From the cell containing the given text, extract its center point as [X, Y] coordinate. 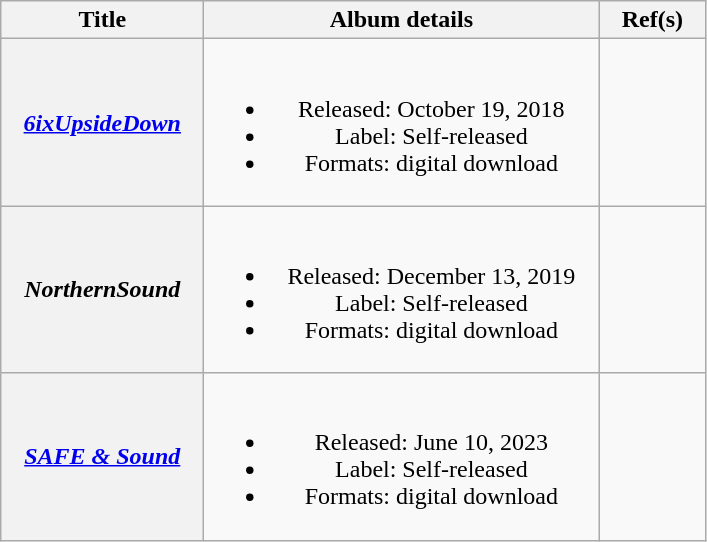
Released: October 19, 2018Label: Self-releasedFormats: digital download [402, 122]
SAFE & Sound [102, 456]
Ref(s) [652, 20]
Released: December 13, 2019Label: Self-releasedFormats: digital download [402, 290]
Released: June 10, 2023Label: Self-releasedFormats: digital download [402, 456]
NorthernSound [102, 290]
Album details [402, 20]
6ixUpsideDown [102, 122]
Title [102, 20]
